For the text-containing cell, return its midpoint in (x, y) coordinate format. 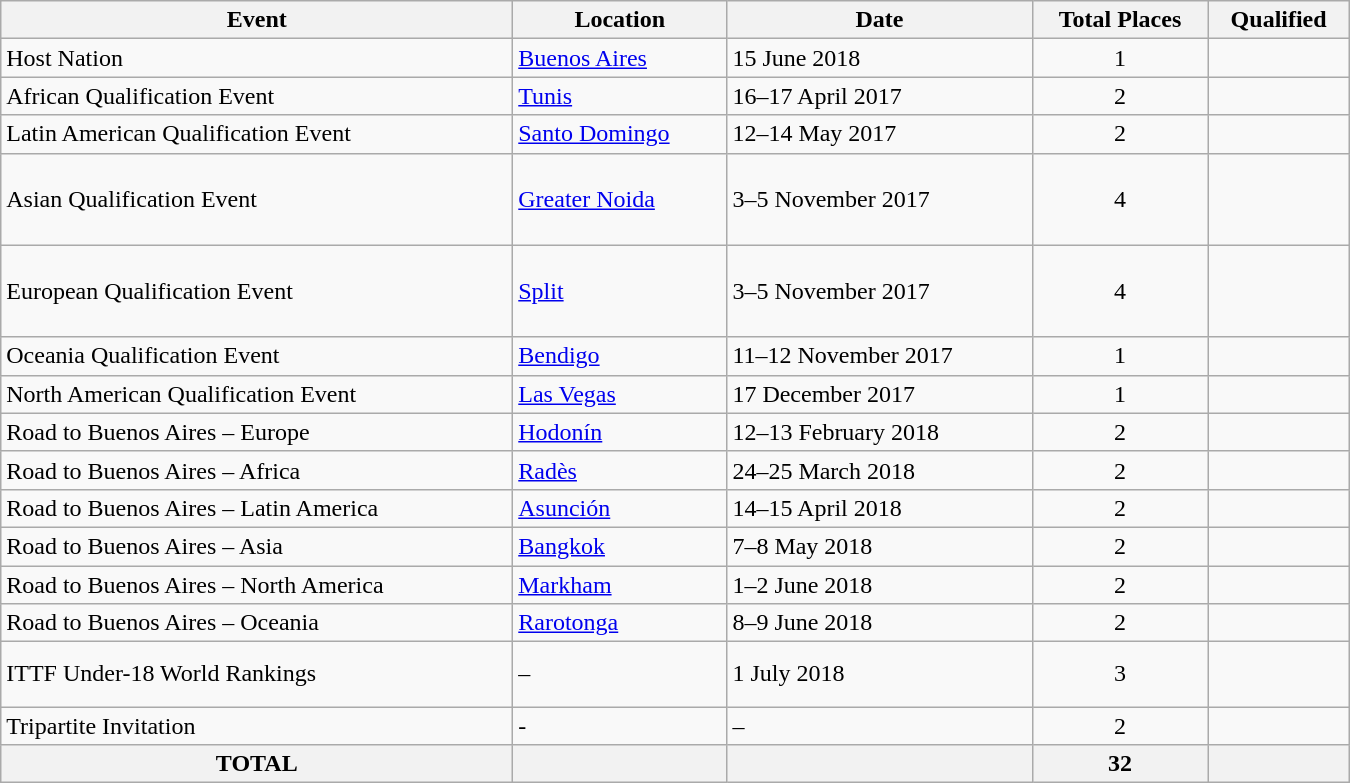
Road to Buenos Aires – North America (257, 585)
Oceania Qualification Event (257, 356)
3 (1120, 674)
ITTF Under-18 World Rankings (257, 674)
11–12 November 2017 (880, 356)
Total Places (1120, 20)
32 (1120, 764)
Host Nation (257, 58)
Asunción (620, 508)
Hodonín (620, 432)
Latin American Qualification Event (257, 134)
Rarotonga (620, 623)
Markham (620, 585)
Tunis (620, 96)
Greater Noida (620, 199)
Road to Buenos Aires – Europe (257, 432)
16–17 April 2017 (880, 96)
African Qualification Event (257, 96)
15 June 2018 (880, 58)
Asian Qualification Event (257, 199)
Bendigo (620, 356)
Date (880, 20)
Las Vegas (620, 394)
14–15 April 2018 (880, 508)
TOTAL (257, 764)
24–25 March 2018 (880, 470)
Buenos Aires (620, 58)
Split (620, 291)
North American Qualification Event (257, 394)
Santo Domingo (620, 134)
Road to Buenos Aires – Africa (257, 470)
12–14 May 2017 (880, 134)
7–8 May 2018 (880, 546)
1 July 2018 (880, 674)
Road to Buenos Aires – Oceania (257, 623)
Road to Buenos Aires – Asia (257, 546)
Event (257, 20)
- (620, 726)
Road to Buenos Aires – Latin America (257, 508)
1–2 June 2018 (880, 585)
Radès (620, 470)
8–9 June 2018 (880, 623)
12–13 February 2018 (880, 432)
17 December 2017 (880, 394)
Qualified (1278, 20)
Location (620, 20)
European Qualification Event (257, 291)
Tripartite Invitation (257, 726)
Bangkok (620, 546)
